For the text-containing cell, return its midpoint in [x, y] coordinate format. 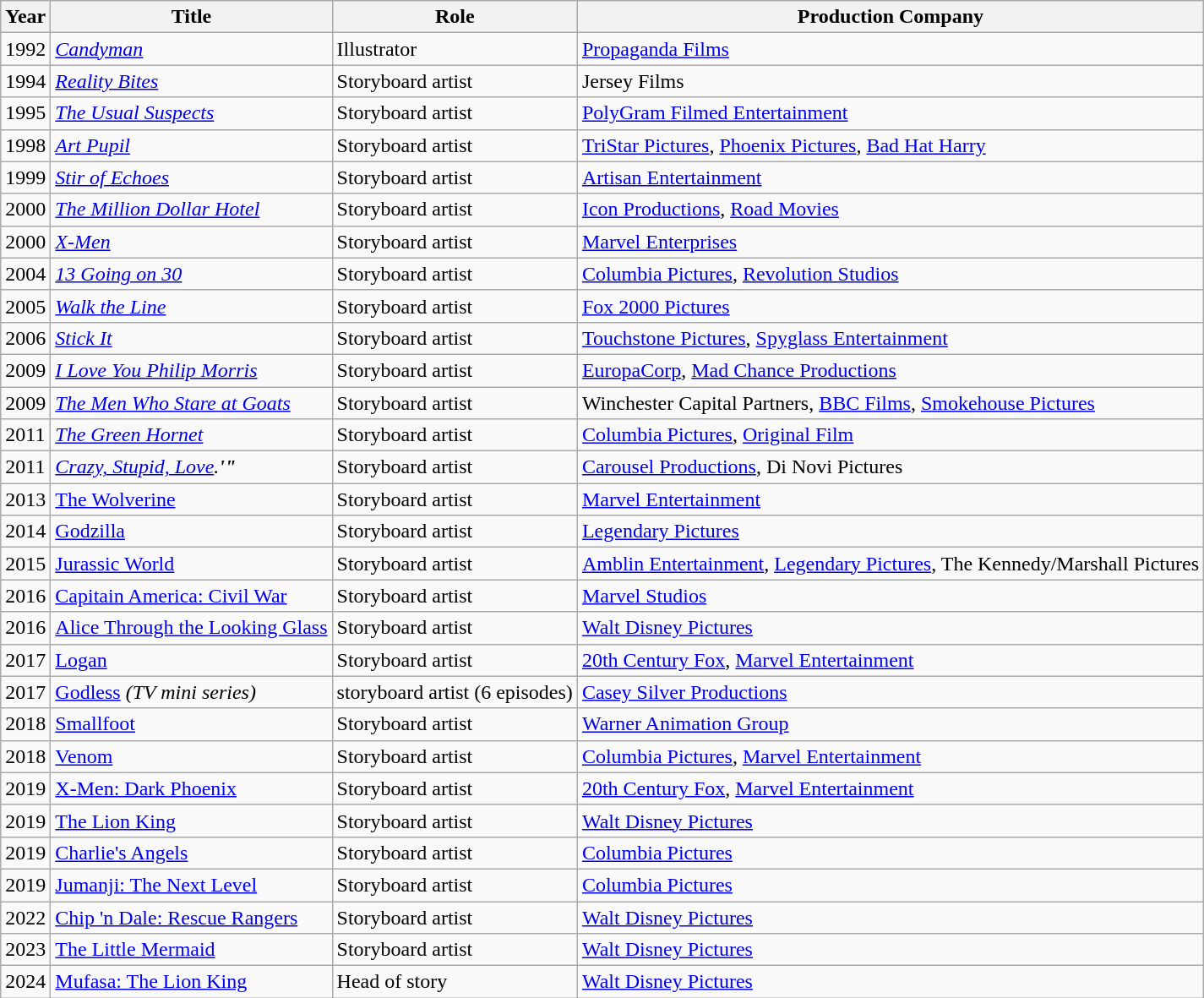
Marvel Entertainment [891, 499]
Carousel Productions, Di Novi Pictures [891, 467]
1995 [25, 113]
Amblin Entertainment, Legendary Pictures, The Kennedy/Marshall Pictures [891, 564]
2005 [25, 306]
2023 [25, 950]
Marvel Studios [891, 596]
Illustrator [455, 49]
Columbia Pictures, Revolution Studios [891, 274]
2004 [25, 274]
Year [25, 17]
Crazy, Stupid, Love.'" [191, 467]
Walk the Line [191, 306]
X-Men: Dark Phoenix [191, 788]
Role [455, 17]
Production Company [891, 17]
1999 [25, 177]
1998 [25, 145]
storyboard artist (6 episodes) [455, 692]
I Love You Philip Morris [191, 370]
Columbia Pictures, Marvel Entertainment [891, 756]
TriStar Pictures, Phoenix Pictures, Bad Hat Harry [891, 145]
13 Going on 30 [191, 274]
The Little Mermaid [191, 950]
Winchester Capital Partners, BBC Films, Smokehouse Pictures [891, 403]
Reality Bites [191, 81]
2014 [25, 532]
The Usual Suspects [191, 113]
2022 [25, 917]
The Men Who Stare at Goats [191, 403]
Head of story [455, 982]
Godless (TV mini series) [191, 692]
Charlie's Angels [191, 853]
Jurassic World [191, 564]
Touchstone Pictures, Spyglass Entertainment [891, 338]
Stick It [191, 338]
The Lion King [191, 821]
2013 [25, 499]
Venom [191, 756]
Jersey Films [891, 81]
Candyman [191, 49]
1994 [25, 81]
2015 [25, 564]
X-Men [191, 242]
Alice Through the Looking Glass [191, 628]
1992 [25, 49]
Logan [191, 660]
Propaganda Films [891, 49]
Art Pupil [191, 145]
Smallfoot [191, 724]
Jumanji: The Next Level [191, 885]
Godzilla [191, 532]
Chip 'n Dale: Rescue Rangers [191, 917]
Fox 2000 Pictures [891, 306]
2006 [25, 338]
Icon Productions, Road Movies [891, 210]
Warner Animation Group [891, 724]
Title [191, 17]
2024 [25, 982]
Casey Silver Productions [891, 692]
Marvel Enterprises [891, 242]
Mufasa: The Lion King [191, 982]
Artisan Entertainment [891, 177]
Columbia Pictures, Original Film [891, 435]
The Wolverine [191, 499]
The Green Hornet [191, 435]
Stir of Echoes [191, 177]
Legendary Pictures [891, 532]
EuropaCorp, Mad Chance Productions [891, 370]
The Million Dollar Hotel [191, 210]
PolyGram Filmed Entertainment [891, 113]
Capitain America: Civil War [191, 596]
